Output the (x, y) coordinate of the center of the cell containing the given text.  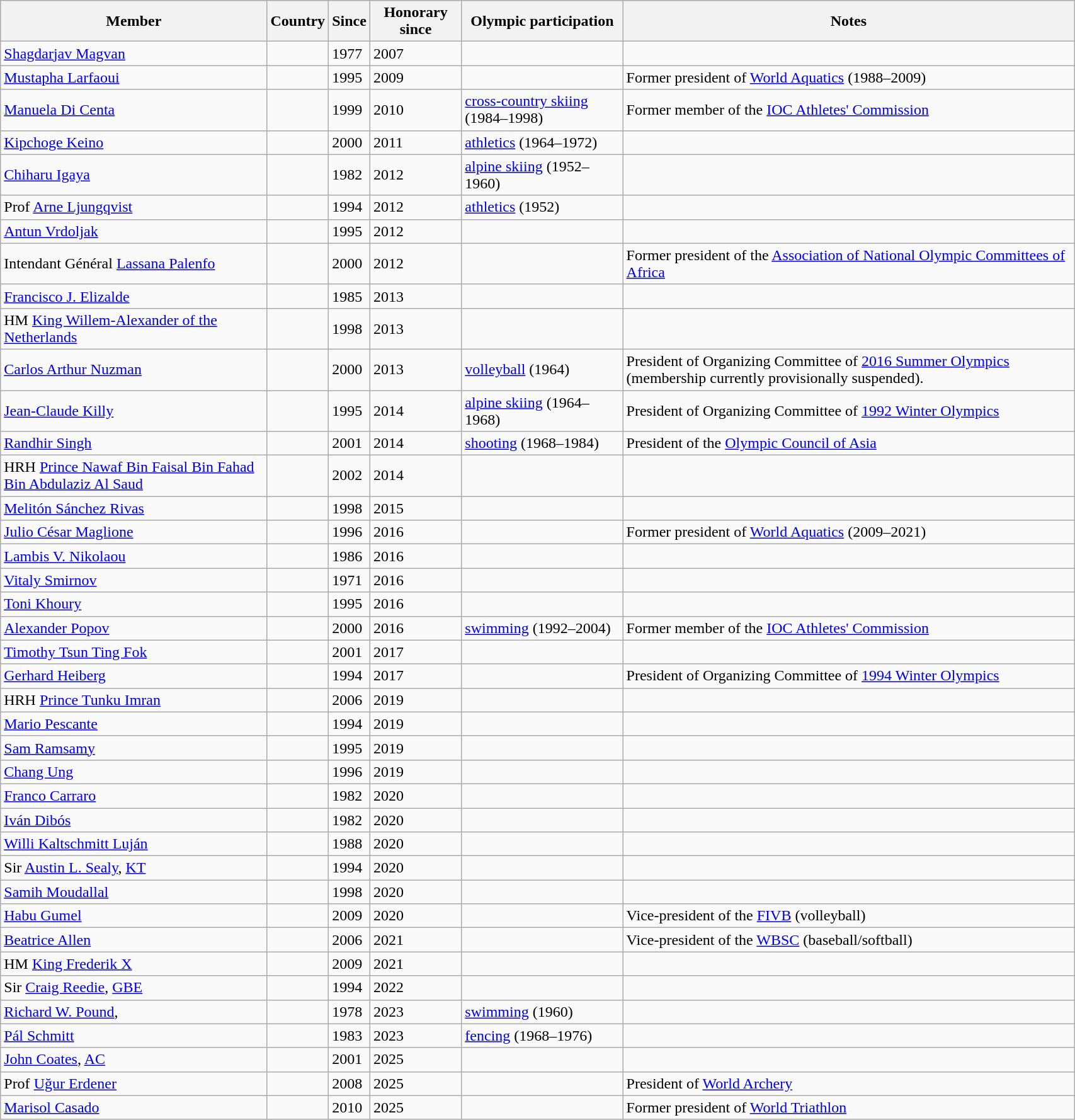
HRH Prince Nawaf Bin Faisal Bin Fahad Bin Abdulaziz Al Saud (134, 476)
Habu Gumel (134, 916)
Samih Moudallal (134, 892)
Willi Kaltschmitt Luján (134, 844)
Olympic participation (542, 21)
Honorary since (416, 21)
Mario Pescante (134, 724)
1986 (350, 556)
Alexander Popov (134, 628)
2011 (416, 142)
2022 (416, 988)
Toni Khoury (134, 604)
Chiharu Igaya (134, 175)
Beatrice Allen (134, 940)
fencing (1968–1976) (542, 1036)
Notes (849, 21)
shooting (1968–1984) (542, 443)
Member (134, 21)
HM King Willem-Alexander of the Netherlands (134, 329)
athletics (1964–1972) (542, 142)
Manuela Di Centa (134, 110)
Prof Uğur Erdener (134, 1083)
Vice-president of the WBSC (baseball/softball) (849, 940)
Former president of World Triathlon (849, 1107)
Sir Austin L. Sealy, KT (134, 868)
Since (350, 21)
Pál Schmitt (134, 1036)
Melitón Sánchez Rivas (134, 508)
Randhir Singh (134, 443)
1971 (350, 580)
Kipchoge Keino (134, 142)
2008 (350, 1083)
Lambis V. Nikolaou (134, 556)
Vitaly Smirnov (134, 580)
swimming (1960) (542, 1012)
Former president of World Aquatics (1988–2009) (849, 77)
President of World Archery (849, 1083)
President of Organizing Committee of 1994 Winter Olympics (849, 676)
HRH Prince Tunku Imran (134, 700)
Intendant Général Lassana Palenfo (134, 263)
Former president of World Aquatics (2009–2021) (849, 532)
Carlos Arthur Nuzman (134, 369)
1985 (350, 296)
Sir Craig Reedie, GBE (134, 988)
1999 (350, 110)
Chang Ung (134, 772)
Timothy Tsun Ting Fok (134, 652)
Sam Ramsamy (134, 748)
Country (298, 21)
athletics (1952) (542, 207)
President of Organizing Committee of 1992 Winter Olympics (849, 411)
President of the Olympic Council of Asia (849, 443)
1977 (350, 54)
John Coates, AC (134, 1060)
volleyball (1964) (542, 369)
Gerhard Heiberg (134, 676)
2007 (416, 54)
President of Organizing Committee of 2016 Summer Olympics (membership currently provisionally suspended). (849, 369)
Richard W. Pound, (134, 1012)
1983 (350, 1036)
alpine skiing (1964–1968) (542, 411)
Antun Vrdoljak (134, 231)
Iván Dibós (134, 820)
Francisco J. Elizalde (134, 296)
2015 (416, 508)
Mustapha Larfaoui (134, 77)
2002 (350, 476)
cross-country skiing (1984–1998) (542, 110)
alpine skiing (1952–1960) (542, 175)
Franco Carraro (134, 796)
Julio César Maglione (134, 532)
Former president of the Association of National Olympic Committees of Africa (849, 263)
Vice-president of the FIVB (volleyball) (849, 916)
HM King Frederik X (134, 964)
Prof Arne Ljungqvist (134, 207)
Marisol Casado (134, 1107)
Jean-Claude Killy (134, 411)
swimming (1992–2004) (542, 628)
1988 (350, 844)
1978 (350, 1012)
Shagdarjav Magvan (134, 54)
